From the cell containing the given text, extract its center point as (x, y) coordinate. 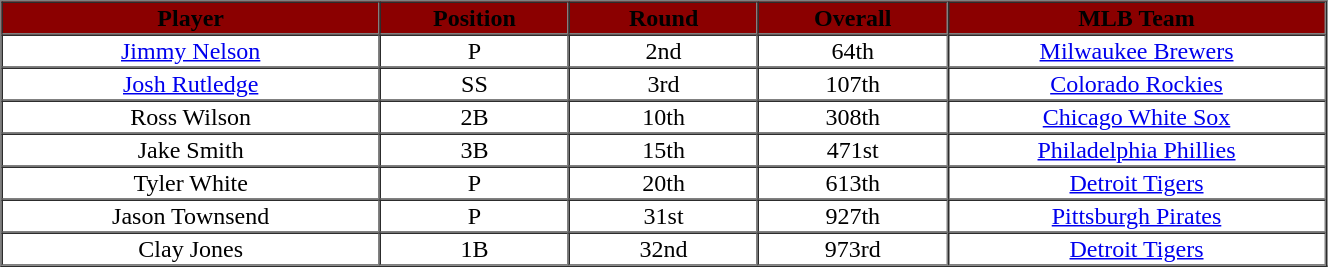
Pittsburgh Pirates (1136, 216)
Philadelphia Phillies (1136, 150)
Jake Smith (191, 150)
927th (852, 216)
1B (474, 248)
308th (852, 116)
Overall (852, 18)
SS (474, 84)
Ross Wilson (191, 116)
Position (474, 18)
64th (852, 50)
2B (474, 116)
15th (664, 150)
Round (664, 18)
973rd (852, 248)
3B (474, 150)
3rd (664, 84)
Josh Rutledge (191, 84)
Colorado Rockies (1136, 84)
Milwaukee Brewers (1136, 50)
32nd (664, 248)
Jimmy Nelson (191, 50)
471st (852, 150)
10th (664, 116)
2nd (664, 50)
20th (664, 182)
Chicago White Sox (1136, 116)
31st (664, 216)
613th (852, 182)
Jason Townsend (191, 216)
MLB Team (1136, 18)
107th (852, 84)
Player (191, 18)
Tyler White (191, 182)
Clay Jones (191, 248)
